Provide the [x, y] coordinate of the cell's center where the given text is located.  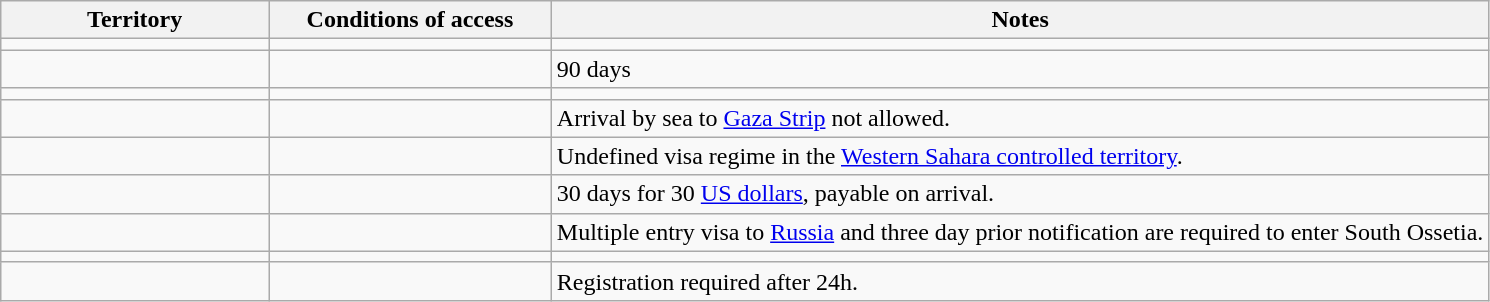
Notes [1020, 20]
30 days for 30 US dollars, payable on arrival. [1020, 194]
Conditions of access [410, 20]
Multiple entry visa to Russia and three day prior notification are required to enter South Ossetia. [1020, 232]
Registration required after 24h. [1020, 281]
Territory [135, 20]
90 days [1020, 69]
Undefined visa regime in the Western Sahara controlled territory. [1020, 156]
Arrival by sea to Gaza Strip not allowed. [1020, 118]
